Search for the cell housing the specified text and yield its [x, y] center coordinate. 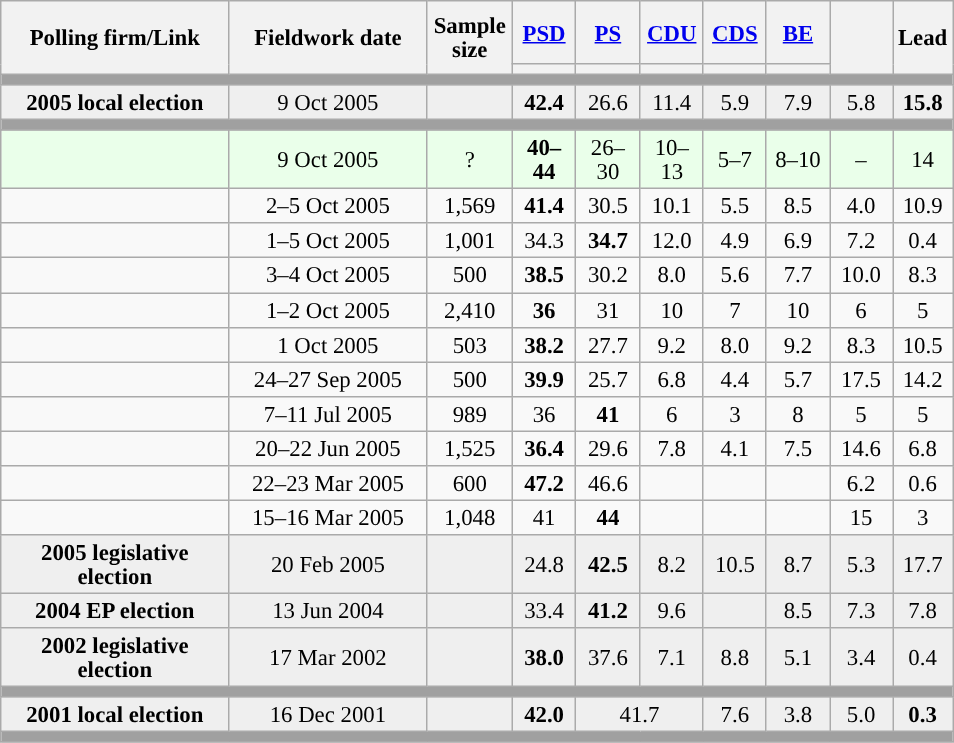
7–11 Jul 2005 [328, 414]
8 [798, 414]
17 Mar 2002 [328, 658]
Lead [923, 38]
40–44 [544, 160]
29.6 [608, 448]
Sample size [470, 38]
22–23 Mar 2005 [328, 484]
34.7 [608, 242]
7.6 [734, 714]
5.5 [734, 206]
25.7 [608, 380]
15 [862, 518]
14 [923, 160]
17.7 [923, 564]
47.2 [544, 484]
38.0 [544, 658]
41.2 [608, 610]
13 Jun 2004 [328, 610]
33.4 [544, 610]
7.5 [798, 448]
39.9 [544, 380]
24–27 Sep 2005 [328, 380]
6.2 [862, 484]
5.8 [862, 102]
26–30 [608, 160]
1,048 [470, 518]
989 [470, 414]
42.0 [544, 714]
5.0 [862, 714]
0.6 [923, 484]
600 [470, 484]
20–22 Jun 2005 [328, 448]
20 Feb 2005 [328, 564]
38.2 [544, 344]
14.6 [862, 448]
2–5 Oct 2005 [328, 206]
4.0 [862, 206]
3.4 [862, 658]
? [470, 160]
PS [608, 32]
Fieldwork date [328, 38]
7.2 [862, 242]
8.8 [734, 658]
2005 local election [115, 102]
7.7 [798, 276]
7 [734, 310]
3.8 [798, 714]
CDS [734, 32]
1,525 [470, 448]
31 [608, 310]
5.3 [862, 564]
1,569 [470, 206]
2005 legislative election [115, 564]
1,001 [470, 242]
2002 legislative election [115, 658]
503 [470, 344]
10.9 [923, 206]
2,410 [470, 310]
4.4 [734, 380]
30.5 [608, 206]
10.1 [672, 206]
1 Oct 2005 [328, 344]
5.9 [734, 102]
30.2 [608, 276]
0.3 [923, 714]
8.7 [798, 564]
44 [608, 518]
10–13 [672, 160]
17.5 [862, 380]
15.8 [923, 102]
– [862, 160]
CDU [672, 32]
4.1 [734, 448]
5–7 [734, 160]
2004 EP election [115, 610]
24.8 [544, 564]
41.4 [544, 206]
41.7 [640, 714]
26.6 [608, 102]
4.9 [734, 242]
9.6 [672, 610]
1–2 Oct 2005 [328, 310]
46.6 [608, 484]
1–5 Oct 2005 [328, 242]
27.7 [608, 344]
42.4 [544, 102]
42.5 [608, 564]
8.2 [672, 564]
2001 local election [115, 714]
5.7 [798, 380]
PSD [544, 32]
36.4 [544, 448]
12.0 [672, 242]
Polling firm/Link [115, 38]
5.6 [734, 276]
7.1 [672, 658]
8–10 [798, 160]
15–16 Mar 2005 [328, 518]
37.6 [608, 658]
16 Dec 2001 [328, 714]
5.1 [798, 658]
6.9 [798, 242]
11.4 [672, 102]
BE [798, 32]
10.0 [862, 276]
38.5 [544, 276]
7.3 [862, 610]
3–4 Oct 2005 [328, 276]
7.9 [798, 102]
14.2 [923, 380]
34.3 [544, 242]
